Return the [X, Y] coordinate for the center point of the cell that contains the specified text.  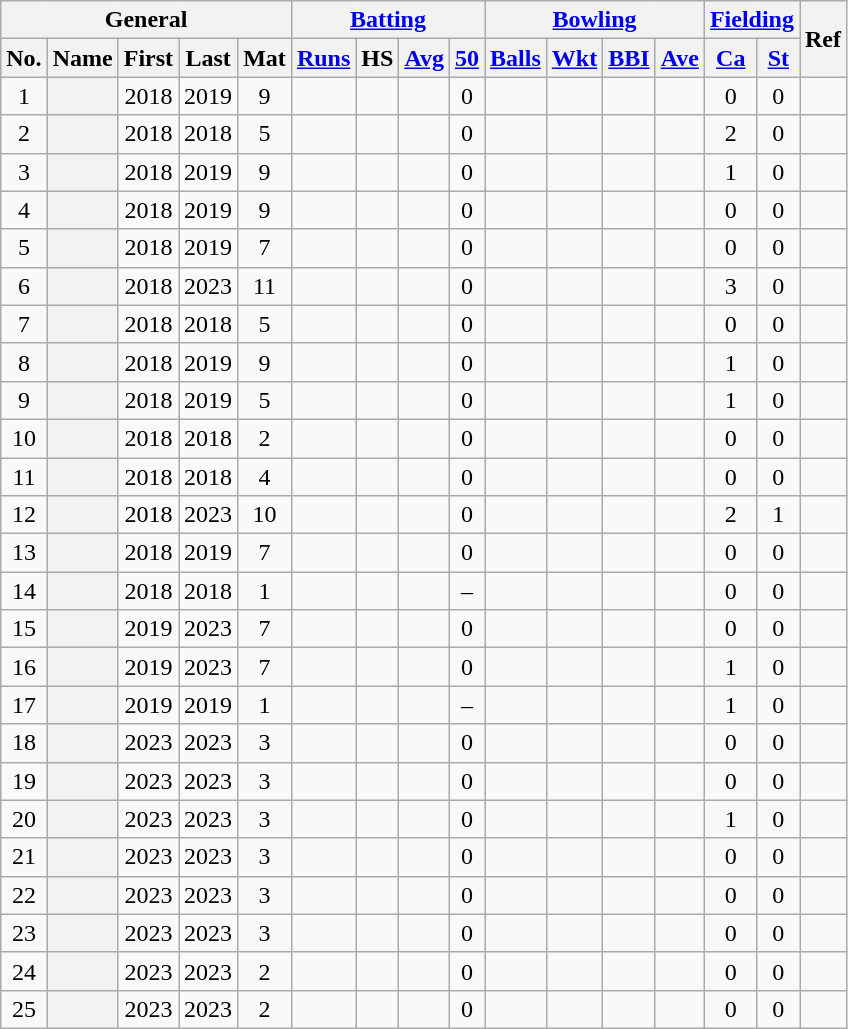
Ave [680, 58]
25 [24, 1009]
Wkt [574, 58]
Batting [388, 20]
20 [24, 819]
16 [24, 667]
22 [24, 895]
23 [24, 933]
BBI [629, 58]
19 [24, 781]
Ref [824, 39]
Bowling [595, 20]
21 [24, 857]
Avg [424, 58]
Balls [516, 58]
14 [24, 591]
Runs [323, 58]
Last [208, 58]
8 [24, 362]
15 [24, 629]
24 [24, 971]
Name [82, 58]
13 [24, 553]
No. [24, 58]
17 [24, 705]
6 [24, 286]
Ca [730, 58]
Mat [265, 58]
12 [24, 515]
First [148, 58]
General [146, 20]
50 [466, 58]
18 [24, 743]
Fielding [752, 20]
St [778, 58]
HS [378, 58]
